Extract the [x, y] coordinate from the center of the cell holding the provided text.  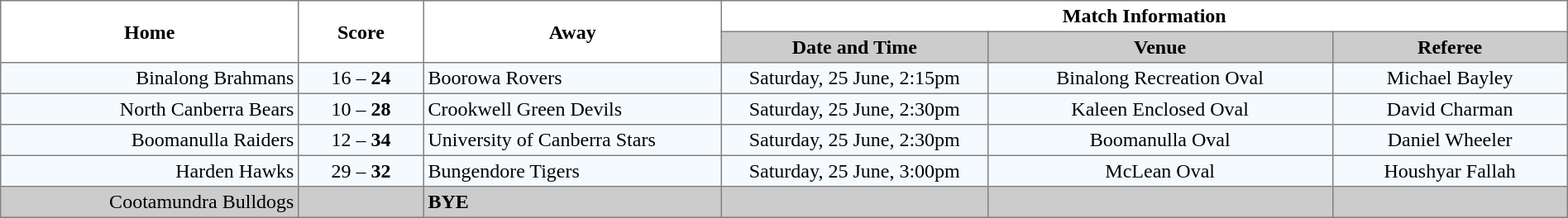
Houshyar Fallah [1450, 171]
Home [150, 31]
Saturday, 25 June, 2:15pm [854, 78]
Crookwell Green Devils [572, 109]
BYE [572, 202]
Venue [1159, 47]
10 – 28 [361, 109]
Harden Hawks [150, 171]
University of Canberra Stars [572, 140]
Match Information [1145, 17]
Binalong Recreation Oval [1159, 78]
Kaleen Enclosed Oval [1159, 109]
29 – 32 [361, 171]
Saturday, 25 June, 3:00pm [854, 171]
Referee [1450, 47]
12 – 34 [361, 140]
Boomanulla Oval [1159, 140]
Daniel Wheeler [1450, 140]
Score [361, 31]
Bungendore Tigers [572, 171]
North Canberra Bears [150, 109]
Away [572, 31]
Date and Time [854, 47]
Boomanulla Raiders [150, 140]
Cootamundra Bulldogs [150, 202]
16 – 24 [361, 78]
David Charman [1450, 109]
Binalong Brahmans [150, 78]
Boorowa Rovers [572, 78]
Michael Bayley [1450, 78]
McLean Oval [1159, 171]
